Search for the cell housing the specified text and yield its [x, y] center coordinate. 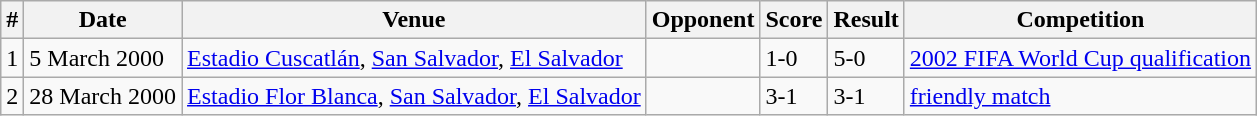
5-0 [866, 58]
Date [103, 20]
5 March 2000 [103, 58]
Estadio Flor Blanca, San Salvador, El Salvador [414, 96]
28 March 2000 [103, 96]
2 [12, 96]
Estadio Cuscatlán, San Salvador, El Salvador [414, 58]
1 [12, 58]
friendly match [1080, 96]
Opponent [703, 20]
# [12, 20]
Venue [414, 20]
Competition [1080, 20]
Result [866, 20]
2002 FIFA World Cup qualification [1080, 58]
1-0 [794, 58]
Score [794, 20]
